From the cell containing the given text, extract its center point as (X, Y) coordinate. 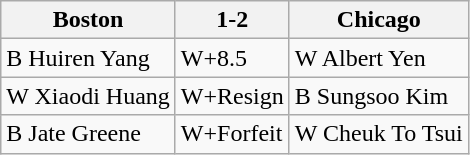
W Albert Yen (378, 58)
W Xiaodi Huang (88, 96)
B Sungsoo Kim (378, 96)
B Jate Greene (88, 134)
W Cheuk To Tsui (378, 134)
W+8.5 (232, 58)
Boston (88, 20)
Chicago (378, 20)
W+Forfeit (232, 134)
B Huiren Yang (88, 58)
W+Resign (232, 96)
1-2 (232, 20)
